Scan for the cell matching the given text and deliver its (X, Y) coordinate at center. 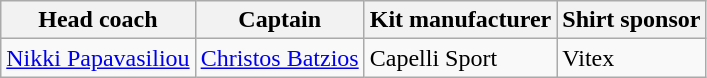
Shirt sponsor (632, 20)
Capelli Sport (460, 58)
Nikki Papavasiliou (98, 58)
Captain (280, 20)
Head coach (98, 20)
Kit manufacturer (460, 20)
Vitex (632, 58)
Christos Batzios (280, 58)
